Scan for the cell matching the given text and deliver its (x, y) coordinate at center. 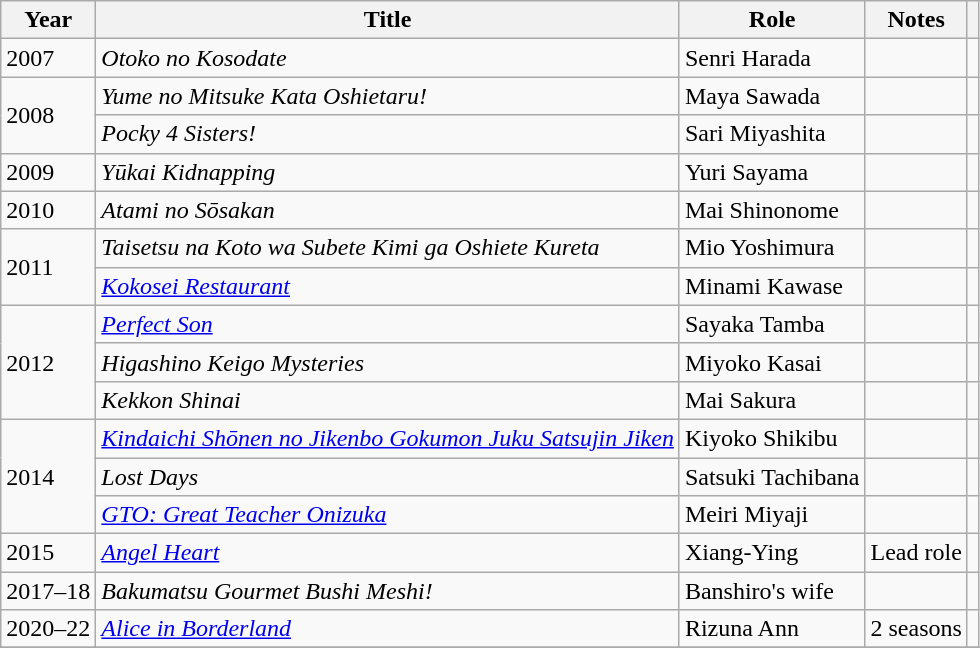
GTO: Great Teacher Onizuka (388, 515)
2012 (48, 362)
Role (772, 20)
Minami Kawase (772, 286)
Bakumatsu Gourmet Bushi Meshi! (388, 591)
2 seasons (916, 629)
2017–18 (48, 591)
Maya Sawada (772, 96)
2015 (48, 553)
Yume no Mitsuke Kata Oshietaru! (388, 96)
Miyoko Kasai (772, 362)
2007 (48, 58)
Angel Heart (388, 553)
Mio Yoshimura (772, 248)
2009 (48, 172)
Year (48, 20)
Higashino Keigo Mysteries (388, 362)
2008 (48, 115)
2011 (48, 267)
Otoko no Kosodate (388, 58)
Title (388, 20)
Yūkai Kidnapping (388, 172)
Alice in Borderland (388, 629)
Mai Sakura (772, 400)
2010 (48, 210)
Kokosei Restaurant (388, 286)
Atami no Sōsakan (388, 210)
Yuri Sayama (772, 172)
Meiri Miyaji (772, 515)
Perfect Son (388, 324)
Satsuki Tachibana (772, 477)
Mai Shinonome (772, 210)
Lead role (916, 553)
Pocky 4 Sisters! (388, 134)
Sayaka Tamba (772, 324)
Sari Miyashita (772, 134)
2020–22 (48, 629)
Lost Days (388, 477)
Taisetsu na Koto wa Subete Kimi ga Oshiete Kureta (388, 248)
2014 (48, 476)
Rizuna Ann (772, 629)
Banshiro's wife (772, 591)
Kindaichi Shōnen no Jikenbo Gokumon Juku Satsujin Jiken (388, 438)
Kiyoko Shikibu (772, 438)
Kekkon Shinai (388, 400)
Notes (916, 20)
Senri Harada (772, 58)
Xiang-Ying (772, 553)
